Locate the cell with the specified text and output its (x, y) center coordinate. 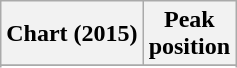
Peakposition (189, 34)
Chart (2015) (72, 34)
